Determine the [X, Y] coordinate at the center of the cell enclosing the given text.  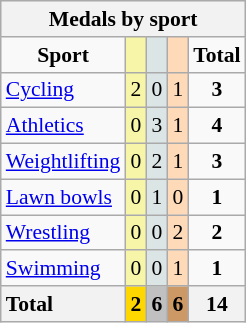
Lawn bowls [64, 197]
Athletics [64, 126]
Medals by sport [124, 19]
14 [216, 304]
4 [216, 126]
Swimming [64, 269]
Cycling [64, 90]
Sport [64, 55]
Wrestling [64, 233]
Weightlifting [64, 162]
